Identify which cell holds the provided text, then report its [x, y] central coordinate. 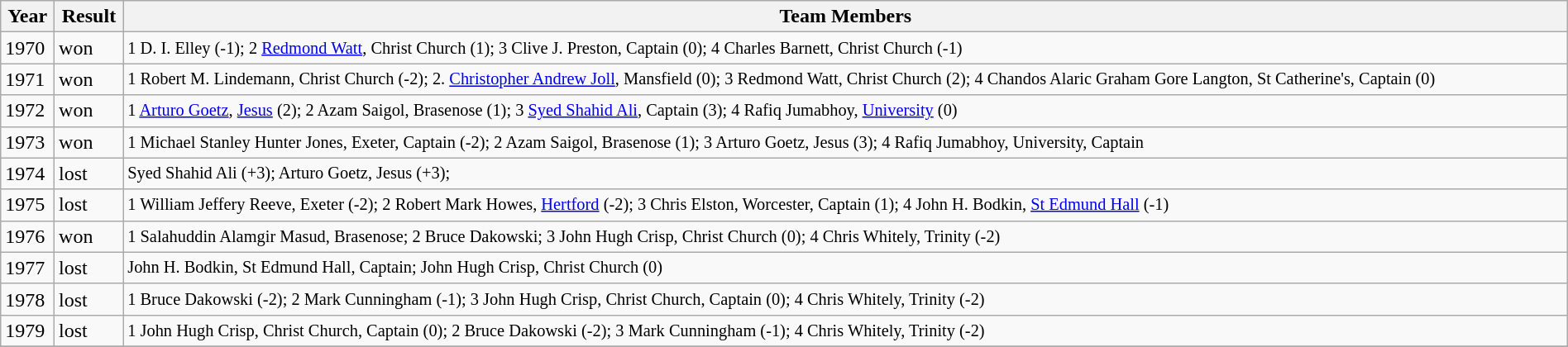
1973 [28, 142]
Year [28, 17]
John H. Bodkin, St Edmund Hall, Captain; John Hugh Crisp, Christ Church (0) [845, 268]
1 Bruce Dakowski (-2); 2 Mark Cunningham (-1); 3 John Hugh Crisp, Christ Church, Captain (0); 4 Chris Whitely, Trinity (-2) [845, 299]
1970 [28, 48]
1 Salahuddin Alamgir Masud, Brasenose; 2 Bruce Dakowski; 3 John Hugh Crisp, Christ Church (0); 4 Chris Whitely, Trinity (-2) [845, 236]
1971 [28, 79]
1 Michael Stanley Hunter Jones, Exeter, Captain (-2); 2 Azam Saigol, Brasenose (1); 3 Arturo Goetz, Jesus (3); 4 Rafiq Jumabhoy, University, Captain [845, 142]
1977 [28, 268]
1979 [28, 330]
Team Members [845, 17]
1978 [28, 299]
1 John Hugh Crisp, Christ Church, Captain (0); 2 Bruce Dakowski (-2); 3 Mark Cunningham (-1); 4 Chris Whitely, Trinity (-2) [845, 330]
1974 [28, 173]
1 D. I. Elley (-1); 2 Redmond Watt, Christ Church (1); 3 Clive J. Preston, Captain (0); 4 Charles Barnett, Christ Church (-1) [845, 48]
1972 [28, 111]
1976 [28, 236]
Syed Shahid Ali (+3); Arturo Goetz, Jesus (+3); [845, 173]
Result [89, 17]
1 Arturo Goetz, Jesus (2); 2 Azam Saigol, Brasenose (1); 3 Syed Shahid Ali, Captain (3); 4 Rafiq Jumabhoy, University (0) [845, 111]
1975 [28, 205]
